Return (x, y) of the center of cell containing provided text 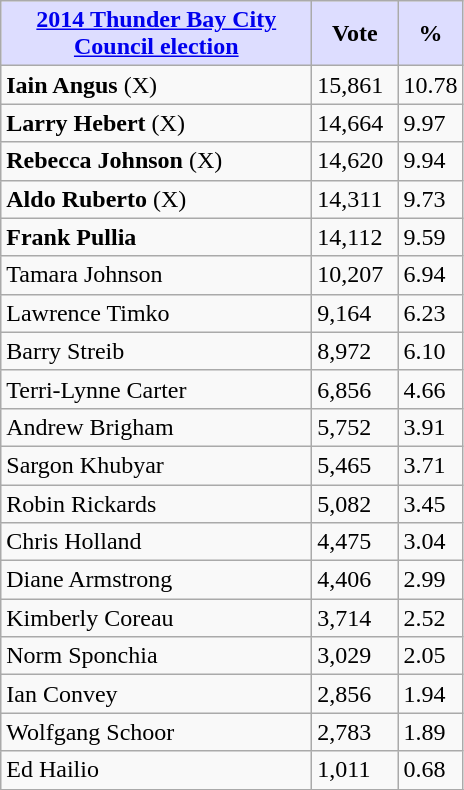
4.66 (430, 389)
1.89 (430, 732)
6.23 (430, 313)
9.73 (430, 199)
9,164 (355, 313)
2,783 (355, 732)
1,011 (355, 770)
3.04 (430, 542)
3.91 (430, 427)
Ed Hailio (156, 770)
9.97 (430, 123)
Norm Sponchia (156, 656)
2.99 (430, 580)
14,664 (355, 123)
0.68 (430, 770)
15,861 (355, 85)
Terri-Lynne Carter (156, 389)
Wolfgang Schoor (156, 732)
5,752 (355, 427)
14,311 (355, 199)
Diane Armstrong (156, 580)
Barry Streib (156, 351)
9.59 (430, 237)
2.05 (430, 656)
10.78 (430, 85)
Vote (355, 34)
Sargon Khubyar (156, 465)
6,856 (355, 389)
6.94 (430, 275)
10,207 (355, 275)
5,082 (355, 503)
14,620 (355, 161)
Larry Hebert (X) (156, 123)
Kimberly Coreau (156, 618)
14,112 (355, 237)
2,856 (355, 694)
3.45 (430, 503)
3.71 (430, 465)
4,406 (355, 580)
Robin Rickards (156, 503)
3,714 (355, 618)
Chris Holland (156, 542)
Andrew Brigham (156, 427)
9.94 (430, 161)
Lawrence Timko (156, 313)
Aldo Ruberto (X) (156, 199)
4,475 (355, 542)
3,029 (355, 656)
5,465 (355, 465)
% (430, 34)
Iain Angus (X) (156, 85)
Rebecca Johnson (X) (156, 161)
2014 Thunder Bay City Council election (156, 34)
6.10 (430, 351)
Ian Convey (156, 694)
2.52 (430, 618)
Frank Pullia (156, 237)
Tamara Johnson (156, 275)
8,972 (355, 351)
1.94 (430, 694)
